From the cell containing the given text, extract its center point as [x, y] coordinate. 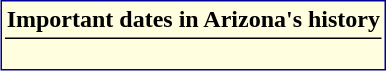
Important dates in Arizona's history [193, 19]
